For the text-containing cell, return its midpoint in (x, y) coordinate format. 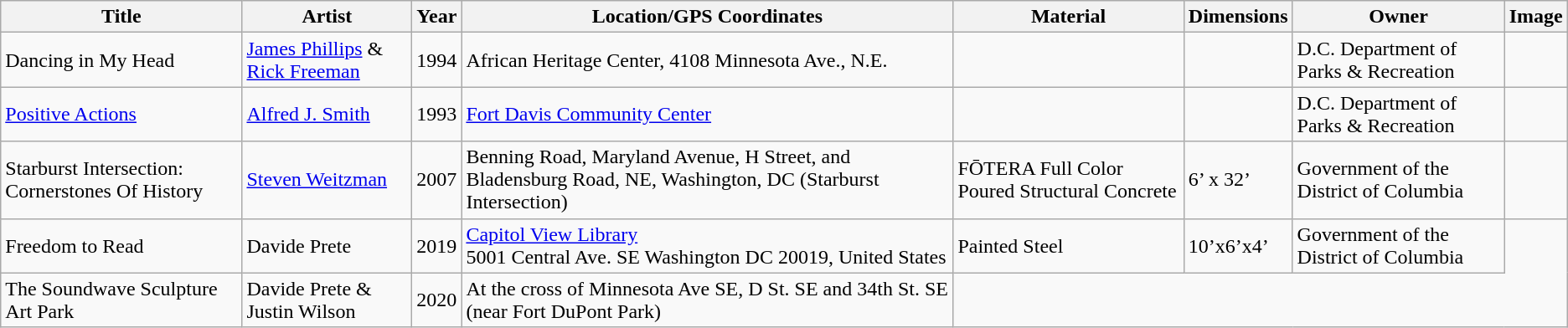
Dancing in My Head (121, 60)
Location/GPS Coordinates (707, 17)
Davide Prete (327, 246)
Alfred J. Smith (327, 114)
Fort Davis Community Center (707, 114)
Positive Actions (121, 114)
2007 (437, 180)
2020 (437, 300)
James Phillips & Rick Freeman (327, 60)
1993 (437, 114)
African Heritage Center, 4108 Minnesota Ave., N.E. (707, 60)
Material (1069, 17)
10’x6’x4’ (1238, 246)
The Soundwave Sculpture Art Park (121, 300)
2019 (437, 246)
Owner (1399, 17)
Year (437, 17)
Benning Road, Maryland Avenue, H Street, and Bladensburg Road, NE, Washington, DC (Starburst Intersection) (707, 180)
Capitol View Library5001 Central Ave. SE Washington DC 20019, United States (707, 246)
Steven Weitzman (327, 180)
Freedom to Read (121, 246)
Davide Prete & Justin Wilson (327, 300)
Dimensions (1238, 17)
FŌTERA Full Color Poured Structural Concrete (1069, 180)
Painted Steel (1069, 246)
At the cross of Minnesota Ave SE, D St. SE and 34th St. SE (near Fort DuPont Park) (707, 300)
6’ x 32’ (1238, 180)
1994 (437, 60)
Starburst Intersection: Cornerstones Of History (121, 180)
Title (121, 17)
Image (1536, 17)
Artist (327, 17)
